From the cell containing the given text, extract its center point as [X, Y] coordinate. 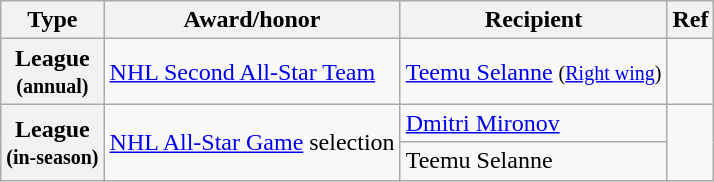
Award/honor [252, 20]
Recipient [534, 20]
Ref [690, 20]
Teemu Selanne [534, 161]
Teemu Selanne (Right wing) [534, 72]
NHL All-Star Game selection [252, 142]
NHL Second All-Star Team [252, 72]
Dmitri Mironov [534, 123]
Type [52, 20]
League(annual) [52, 72]
League(in-season) [52, 142]
